Extract the (x, y) coordinate from the center of the cell holding the provided text.  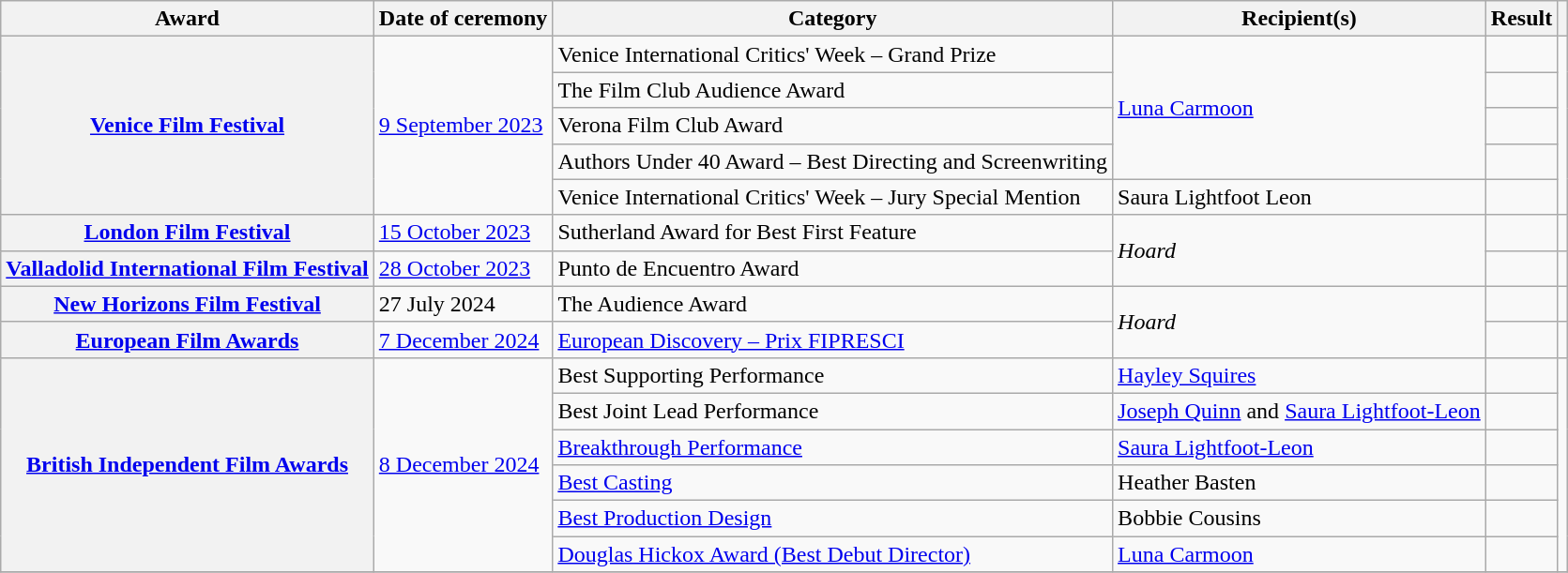
European Film Awards (188, 339)
Award (188, 19)
Douglas Hickox Award (Best Debut Director) (833, 554)
Breakthrough Performance (833, 447)
Authors Under 40 Award – Best Directing and Screenwriting (833, 161)
Venice International Critics' Week – Jury Special Mention (833, 197)
Result (1521, 19)
28 October 2023 (464, 268)
Hayley Squires (1300, 375)
Venice Film Festival (188, 126)
Sutherland Award for Best First Feature (833, 233)
Valladolid International Film Festival (188, 268)
European Discovery – Prix FIPRESCI (833, 339)
The Audience Award (833, 304)
Best Supporting Performance (833, 375)
Verona Film Club Award (833, 126)
7 December 2024 (464, 339)
Recipient(s) (1300, 19)
Bobbie Cousins (1300, 519)
Punto de Encuentro Award (833, 268)
Category (833, 19)
London Film Festival (188, 233)
27 July 2024 (464, 304)
Venice International Critics' Week – Grand Prize (833, 54)
New Horizons Film Festival (188, 304)
Date of ceremony (464, 19)
Best Casting (833, 483)
The Film Club Audience Award (833, 90)
15 October 2023 (464, 233)
8 December 2024 (464, 464)
Saura Lightfoot-Leon (1300, 447)
Heather Basten (1300, 483)
Best Joint Lead Performance (833, 411)
Saura Lightfoot Leon (1300, 197)
9 September 2023 (464, 126)
British Independent Film Awards (188, 464)
Best Production Design (833, 519)
Joseph Quinn and Saura Lightfoot-Leon (1300, 411)
